Return the [X, Y] coordinate for the center point of the cell that contains the specified text.  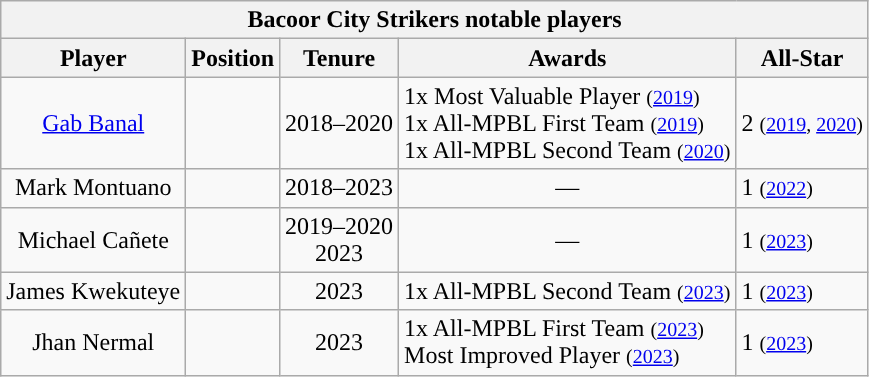
1x Most Valuable Player (2019) 1x All-MPBL First Team (2019) 1x All-MPBL Second Team (2020) [568, 123]
Position [233, 58]
Player [94, 58]
1x All-MPBL First Team (2023) Most Improved Player (2023) [568, 342]
Bacoor City Strikers notable players [435, 20]
Jhan Nermal [94, 342]
James Kwekuteye [94, 291]
Tenure [340, 58]
2018–2020 [340, 123]
All-Star [802, 58]
Awards [568, 58]
Michael Cañete [94, 240]
1x All-MPBL Second Team (2023) [568, 291]
2019–2020 2023 [340, 240]
1 (2022) [802, 188]
2018–2023 [340, 188]
Mark Montuano [94, 188]
2 (2019, 2020) [802, 123]
Gab Banal [94, 123]
